Pinpoint the cell where the given text exists, returning its (X, Y) midpoint coordinate. 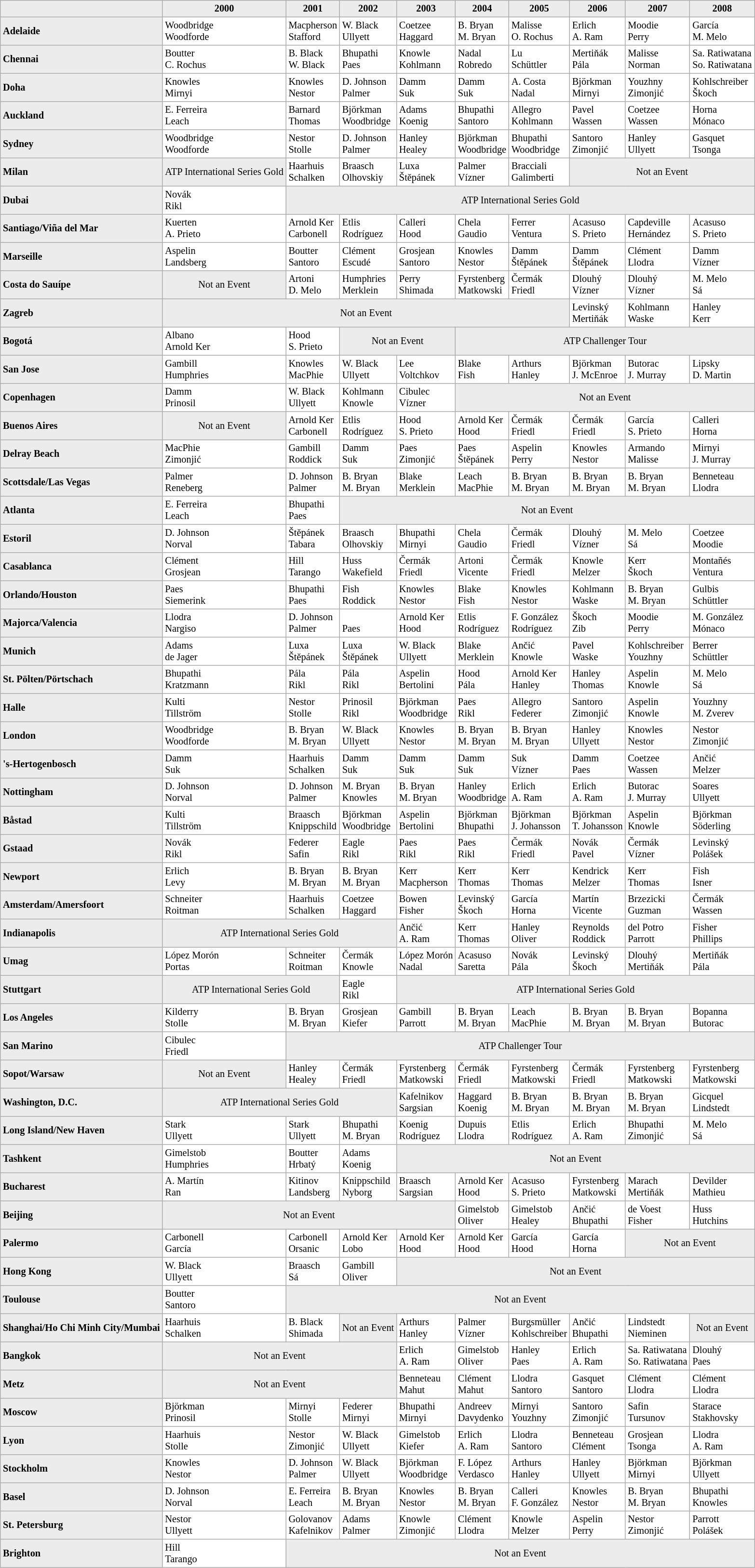
2001 (312, 9)
Kohlmann Knowle (368, 398)
Allegro Kohlmann (539, 116)
de Voest Fisher (658, 1215)
Knippschild Nyborg (368, 1187)
Moscow (81, 1412)
Starace Stakhovsky (722, 1412)
Auckland (81, 116)
Koenig Rodríguez (426, 1130)
Llodra Nargiso (224, 623)
Lyon (81, 1440)
Devilder Mathieu (722, 1187)
Washington, D.C. (81, 1102)
Levinský Polášek (722, 849)
Brighton (81, 1553)
Knowle Kohlmann (426, 59)
Bhupathi Zimonjić (658, 1130)
Halle (81, 707)
Federer Mirnyi (368, 1412)
Perry Shimada (426, 285)
Llodra A. Ram (722, 1440)
Humphries Merklein (368, 285)
Gulbis Schüttler (722, 595)
Kohlschreiber Škoch (722, 87)
St. Petersburg (81, 1525)
Cibulec Friedl (224, 1046)
Erlich Levy (224, 877)
Mirnyi Youzhny (539, 1412)
Clément Escudé (368, 256)
Mirnyi J. Murray (722, 454)
Suk Vízner (539, 764)
Kitinov Landsberg (312, 1187)
García S. Prieto (658, 425)
Damm Vízner (722, 256)
Björkman Prinosil (224, 1412)
2005 (539, 9)
Björkman J. McEnroe (597, 369)
Štěpánek Tabara (312, 538)
2000 (224, 9)
Orlando/Houston (81, 595)
García M. Melo (722, 31)
Ferrer Ventura (539, 228)
Adams Palmer (368, 1525)
M. González Mónaco (722, 623)
Fisher Phillips (722, 933)
Gstaad (81, 849)
Gasquet Santoro (597, 1384)
Stuttgart (81, 989)
Bucharest (81, 1187)
2003 (426, 9)
Youzhny Zimonjić (658, 87)
Braasch Knippschild (312, 820)
Calleri Hood (426, 228)
Malisse O. Rochus (539, 31)
Martín Vicente (597, 905)
Kafelnikov Sargsian (426, 1102)
's-Hertogenbosch (81, 764)
Parrott Polášek (722, 1525)
Lee Voltchkov (426, 369)
Bhupathi Woodbridge (539, 144)
Damm Prinosil (224, 398)
Horna Mónaco (722, 116)
Huss Hutchins (722, 1215)
García Hood (539, 1243)
Nadal Robredo (482, 59)
2007 (658, 9)
Brzezicki Guzman (658, 905)
Marach Mertiňák (658, 1187)
Hanley Woodbridge (482, 792)
Costa do Sauípe (81, 285)
Hong Kong (81, 1271)
Newport (81, 877)
Damm Paes (597, 764)
Milan (81, 172)
Grosjean Tsonga (658, 1440)
Hanley Thomas (597, 679)
Mirnyi Stolle (312, 1412)
Majorca/Valencia (81, 623)
M. Bryan Knowles (368, 792)
Pavel Wassen (597, 116)
San Jose (81, 369)
Capdeville Hernández (658, 228)
Adams de Jager (224, 651)
Armando Malisse (658, 454)
Artoni D. Melo (312, 285)
Atlanta (81, 510)
Arnold Ker Lobo (368, 1243)
Boutter C. Rochus (224, 59)
Nottingham (81, 792)
Palermo (81, 1243)
Dlouhý Mertiňák (658, 961)
Paes (368, 623)
López Morón Nadal (426, 961)
MacPhie Zimonjić (224, 454)
Sopot/Warsaw (81, 1074)
Kilderry Stolle (224, 1018)
Allegro Federer (539, 707)
Kohlschreiber Youzhny (658, 651)
Kerr Macpherson (426, 877)
Metz (81, 1384)
Knowles MacPhie (312, 369)
A. Martín Ran (224, 1187)
Albano Arnold Ker (224, 341)
Calleri Horna (722, 425)
Novák Pála (539, 961)
Burgsmüller Kohlschreiber (539, 1328)
Nestor Ullyett (224, 1525)
Bopanna Butorac (722, 1018)
St. Pölten/Pörtschach (81, 679)
Gasquet Tsonga (722, 144)
Ančić A. Ram (426, 933)
Grosjean Kiefer (368, 1018)
Huss Wakefield (368, 567)
Doha (81, 87)
Ančić Knowle (539, 651)
Paes Štěpánek (482, 454)
Hanley Kerr (722, 313)
Båstad (81, 820)
Clément Mahut (482, 1384)
Kerr Škoch (658, 567)
López Morón Portas (224, 961)
Coetzee Moodie (722, 538)
Kuerten A. Prieto (224, 228)
Gimelstob Healey (539, 1215)
Adelaide (81, 31)
Andreev Davydenko (482, 1412)
del Potro Parrott (658, 933)
Malisse Norman (658, 59)
Calleri F. González (539, 1497)
Buenos Aires (81, 425)
Hanley Paes (539, 1356)
Gambill Oliver (368, 1271)
2008 (722, 9)
Youzhny M. Zverev (722, 707)
Novák Pavel (597, 849)
Paes Siemerink (224, 595)
Beijing (81, 1215)
Haarhuis Stolle (224, 1440)
Clément Grosjean (224, 567)
Artoni Vicente (482, 567)
Stockholm (81, 1469)
Knowles Mirnyi (224, 87)
Bracciali Galimberti (539, 172)
Čermák Wassen (722, 905)
Copenhagen (81, 398)
Zagreb (81, 313)
Montañés Ventura (722, 567)
Benneteau Mahut (426, 1384)
Lindstedt Nieminen (658, 1328)
Arnold Ker Hanley (539, 679)
Reynolds Roddick (597, 933)
Haggard Koenig (482, 1102)
Björkman Bhupathi (482, 820)
Umag (81, 961)
Bhupathi M. Bryan (368, 1130)
Estoril (81, 538)
2006 (597, 9)
Bangkok (81, 1356)
Tashkent (81, 1158)
Braasch Sargsian (426, 1187)
F. González Rodríguez (539, 623)
B. Black W. Black (312, 59)
Hood Pála (482, 679)
Soares Ullyett (722, 792)
Dlouhý Paes (722, 1356)
Safin Tursunov (658, 1412)
Sydney (81, 144)
Los Angeles (81, 1018)
Dupuis Llodra (482, 1130)
Long Island/New Haven (81, 1130)
Scottsdale/Las Vegas (81, 482)
Toulouse (81, 1300)
Munich (81, 651)
Cibulec Vízner (426, 398)
Levinský Mertiňák (597, 313)
Bogotá (81, 341)
Björkman Ullyett (722, 1469)
London (81, 736)
Berrer Schüttler (722, 651)
2004 (482, 9)
Bhupathi Knowles (722, 1497)
Benneteau Llodra (722, 482)
Benneteau Clément (597, 1440)
Paes Zimonjić (426, 454)
Fish Roddick (368, 595)
Aspelin Landsberg (224, 256)
Gimelstob Humphries (224, 1158)
Lu Schüttler (539, 59)
Prinosil Rikl (368, 707)
Gambill Roddick (312, 454)
2002 (368, 9)
Boutter Hrbatý (312, 1158)
Gicquel Lindstedt (722, 1102)
Delray Beach (81, 454)
San Marino (81, 1046)
Kendrick Melzer (597, 877)
Carbonell García (224, 1243)
Casablanca (81, 567)
Gambill Humphries (224, 369)
Bhupathi Santoro (482, 116)
Golovanov Kafelnikov (312, 1525)
Lipsky D. Martin (722, 369)
Ančić Melzer (722, 764)
Čermák Vízner (658, 849)
Federer Safin (312, 849)
Čermák Knowle (368, 961)
Amsterdam/Amersfoort (81, 905)
Barnard Thomas (312, 116)
Gimelstob Kiefer (426, 1440)
Fish Isner (722, 877)
Chennai (81, 59)
Marseille (81, 256)
Björkman J. Johansson (539, 820)
B. Black Shimada (312, 1328)
F. López Verdasco (482, 1469)
Santiago/Viña del Mar (81, 228)
A. Costa Nadal (539, 87)
Bowen Fisher (426, 905)
Knowle Zimonjić (426, 1525)
Björkman T. Johansson (597, 820)
Pavel Waske (597, 651)
Braasch Sá (312, 1271)
Gambill Parrott (426, 1018)
Dubai (81, 200)
Hanley Oliver (539, 933)
Björkman Söderling (722, 820)
Bhupathi Kratzmann (224, 679)
Shanghai/Ho Chi Minh City/Mumbai (81, 1328)
Acasuso Saretta (482, 961)
Macpherson Stafford (312, 31)
Indianapolis (81, 933)
Basel (81, 1497)
Grosjean Santoro (426, 256)
Škoch Zib (597, 623)
Palmer Reneberg (224, 482)
Carbonell Orsanic (312, 1243)
